Detect which cell encompasses the target text, then output its [X, Y] center coordinate. 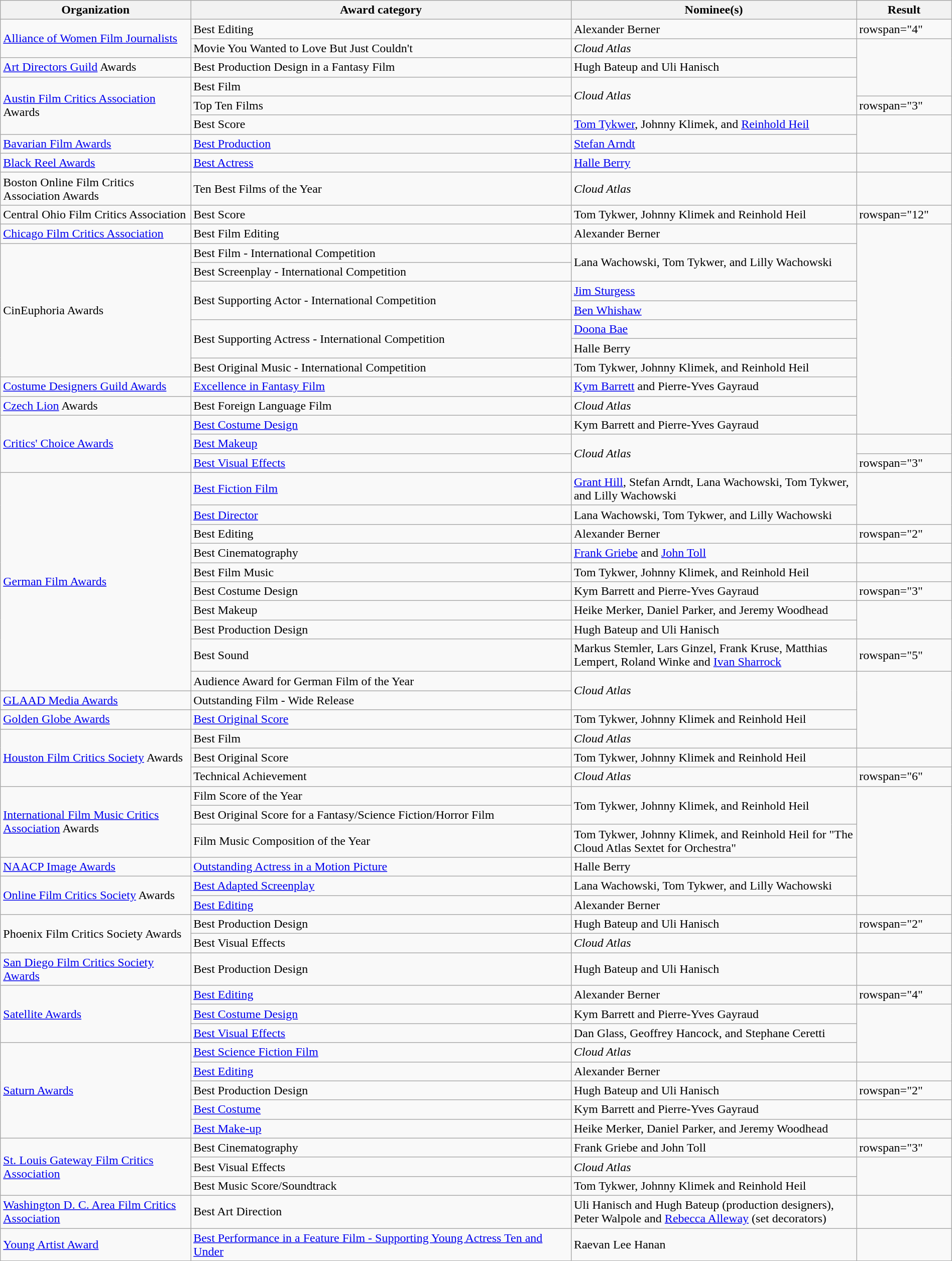
Jim Sturgess [713, 291]
Grant Hill, Stefan Arndt, Lana Wachowski, Tom Tykwer, and Lilly Wachowski [713, 489]
Phoenix Film Critics Society Awards [95, 934]
Best Original Music - International Competition [381, 367]
Organization [95, 10]
GLAAD Media Awards [95, 700]
Golden Globe Awards [95, 719]
Best Actress [381, 163]
Markus Stemler, Lars Ginzel, Frank Kruse, Matthias Lempert, Roland Winke and Ivan Sharrock [713, 656]
Best Film Music [381, 572]
Best Film Editing [381, 233]
Audience Award for German Film of the Year [381, 681]
Saturn Awards [95, 1090]
Best Science Fiction Film [381, 1052]
Best Fiction Film [381, 489]
Best Costume [381, 1109]
Doona Bae [713, 329]
German Film Awards [95, 581]
Best Production Design in a Fantasy Film [381, 67]
Result [904, 10]
Central Ohio Film Critics Association [95, 214]
Movie You Wanted to Love But Just Couldn't [381, 48]
Top Ten Films [381, 105]
Art Directors Guild Awards [95, 67]
Nominee(s) [713, 10]
Houston Film Critics Society Awards [95, 758]
Best Film - International Competition [381, 253]
Technical Achievement [381, 777]
Black Reel Awards [95, 163]
Best Art Direction [381, 1212]
Best Adapted Screenplay [381, 886]
Film Music Composition of the Year [381, 840]
Critics' Choice Awards [95, 444]
CinEuphoria Awards [95, 310]
Best Director [381, 515]
Best Sound [381, 656]
Best Screenplay - International Competition [381, 272]
Bavarian Film Awards [95, 144]
Outstanding Film - Wide Release [381, 700]
rowspan="5" [904, 656]
Young Artist Award [95, 1244]
St. Louis Gateway Film Critics Association [95, 1167]
Best Foreign Language Film [381, 406]
Tom Tykwer, Johnny Klimek, and Reinhold Heil for "The Cloud Atlas Sextet for Orchestra" [713, 840]
Outstanding Actress in a Motion Picture [381, 866]
NAACP Image Awards [95, 866]
Costume Designers Guild Awards [95, 387]
Best Original Score for a Fantasy/Science Fiction/Horror Film [381, 815]
Film Score of the Year [381, 796]
Ten Best Films of the Year [381, 189]
Alliance of Women Film Journalists [95, 39]
Raevan Lee Hanan [713, 1244]
Austin Film Critics Association Awards [95, 105]
rowspan="12" [904, 214]
International Film Music Critics Association Awards [95, 821]
Boston Online Film Critics Association Awards [95, 189]
Uli Hanisch and Hugh Bateup (production designers), Peter Walpole and Rebecca Alleway (set decorators) [713, 1212]
Award category [381, 10]
Best Supporting Actor - International Competition [381, 301]
Dan Glass, Geoffrey Hancock, and Stephane Ceretti [713, 1033]
Satellite Awards [95, 1014]
Ben Whishaw [713, 310]
Best Music Score/Soundtrack [381, 1186]
rowspan="6" [904, 777]
Best Supporting Actress - International Competition [381, 339]
Best Production [381, 144]
Best Make-up [381, 1128]
Best Performance in a Feature Film - Supporting Young Actress Ten and Under [381, 1244]
San Diego Film Critics Society Awards [95, 969]
Chicago Film Critics Association [95, 233]
Stefan Arndt [713, 144]
Excellence in Fantasy Film [381, 387]
Online Film Critics Society Awards [95, 895]
Washington D. C. Area Film Critics Association [95, 1212]
Czech Lion Awards [95, 406]
